Return [x, y] of the center of cell containing provided text 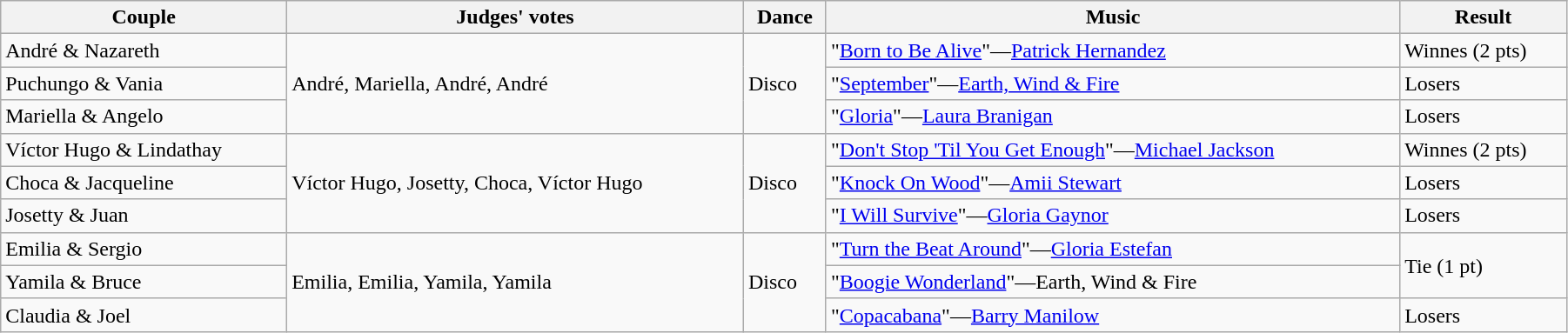
"Born to Be Alive"—Patrick Hernandez [1112, 50]
Choca & Jacqueline [144, 183]
Mariella & Angelo [144, 117]
Couple [144, 17]
"Turn the Beat Around"—Gloria Estefan [1112, 249]
André & Nazareth [144, 50]
"I Will Survive"—Gloria Gaynor [1112, 216]
Víctor Hugo, Josetty, Choca, Víctor Hugo [515, 183]
Josetty & Juan [144, 216]
Emilia & Sergio [144, 249]
Judges' votes [515, 17]
Claudia & Joel [144, 315]
"Don't Stop 'Til You Get Enough"—Michael Jackson [1112, 150]
Puchungo & Vania [144, 83]
Tie (1 pt) [1484, 265]
Yamila & Bruce [144, 282]
"Boogie Wonderland"—Earth, Wind & Fire [1112, 282]
Result [1484, 17]
Emilia, Emilia, Yamila, Yamila [515, 282]
André, Mariella, André, André [515, 83]
Víctor Hugo & Lindathay [144, 150]
"Copacabana"—Barry Manilow [1112, 315]
"September"—Earth, Wind & Fire [1112, 83]
"Knock On Wood"—Amii Stewart [1112, 183]
Dance [785, 17]
"Gloria"—Laura Branigan [1112, 117]
Music [1112, 17]
